Find where the given text appears and provide that cell's center as [x, y] coordinate. 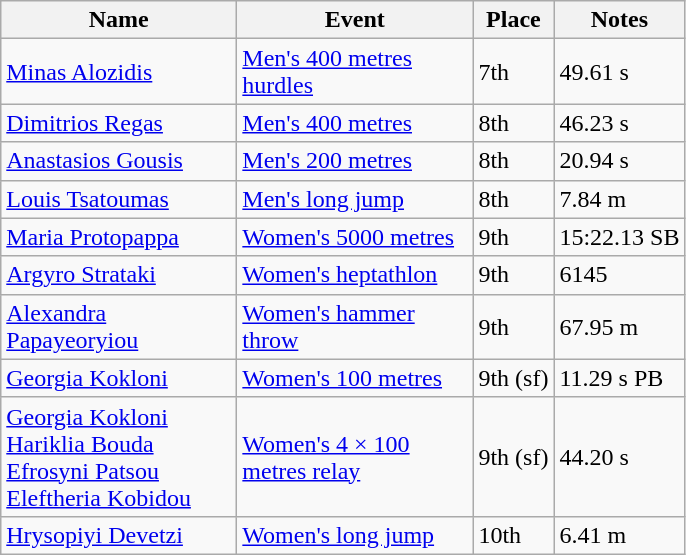
Women's 5000 metres [355, 237]
Women's 100 metres [355, 378]
Event [355, 20]
Louis Tsatoumas [119, 199]
Name [119, 20]
49.61 s [620, 72]
Notes [620, 20]
Men's long jump [355, 199]
46.23 s [620, 123]
6145 [620, 275]
7.84 m [620, 199]
11.29 s PB [620, 378]
Men's 200 metres [355, 161]
Women's heptathlon [355, 275]
Men's 400 metres hurdles [355, 72]
6.41 m [620, 535]
20.94 s [620, 161]
Women's long jump [355, 535]
Georgia KokloniHariklia BoudaEfrosyni PatsouEleftheria Kobidou [119, 456]
Argyro Strataki [119, 275]
Women's hammer throw [355, 326]
Minas Alozidis [119, 72]
Dimitrios Regas [119, 123]
Place [514, 20]
10th [514, 535]
Hrysopiyi Devetzi [119, 535]
15:22.13 SB [620, 237]
Women's 4 × 100 metres relay [355, 456]
67.95 m [620, 326]
Alexandra Papayeoryiou [119, 326]
Men's 400 metres [355, 123]
Anastasios Gousis [119, 161]
Maria Protopappa [119, 237]
Georgia Kokloni [119, 378]
7th [514, 72]
44.20 s [620, 456]
